Extract the (X, Y) coordinate from the center of the cell holding the provided text.  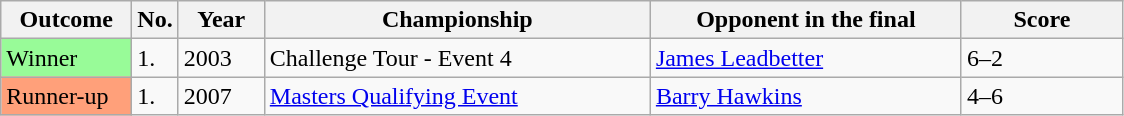
Masters Qualifying Event (457, 96)
Challenge Tour - Event 4 (457, 58)
James Leadbetter (806, 58)
Winner (66, 58)
6–2 (1042, 58)
Barry Hawkins (806, 96)
Year (221, 20)
2007 (221, 96)
Runner-up (66, 96)
4–6 (1042, 96)
Championship (457, 20)
Outcome (66, 20)
Score (1042, 20)
Opponent in the final (806, 20)
No. (155, 20)
2003 (221, 58)
